Locate the cell with the specified text and output its (X, Y) center coordinate. 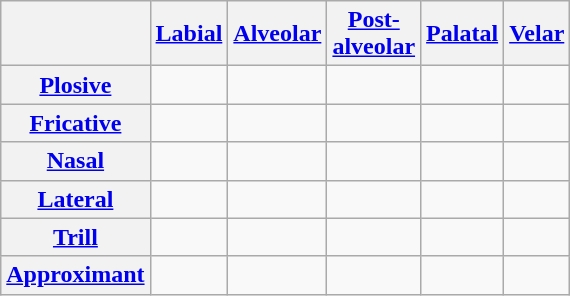
Plosive (76, 85)
Velar (537, 34)
Approximant (76, 275)
Trill (76, 237)
Post-alveolar (374, 34)
Fricative (76, 123)
Nasal (76, 161)
Lateral (76, 199)
Palatal (462, 34)
Labial (189, 34)
Alveolar (278, 34)
